Locate the cell with the specified text and output its (X, Y) center coordinate. 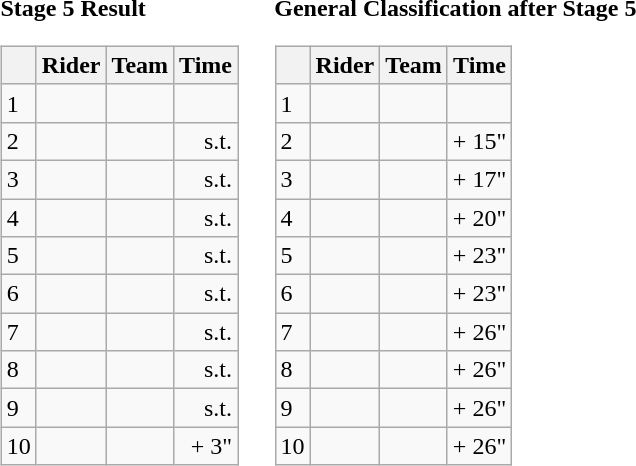
+ 20" (479, 217)
+ 17" (479, 179)
+ 3" (206, 446)
+ 15" (479, 141)
